Pinpoint the cell where the given text exists, returning its (x, y) midpoint coordinate. 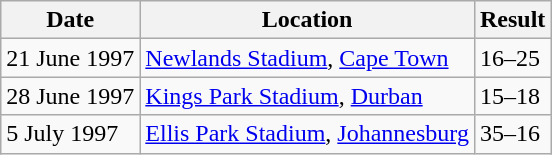
Ellis Park Stadium, Johannesburg (308, 134)
35–16 (512, 134)
Kings Park Stadium, Durban (308, 96)
16–25 (512, 58)
Date (70, 20)
Result (512, 20)
21 June 1997 (70, 58)
Location (308, 20)
28 June 1997 (70, 96)
15–18 (512, 96)
Newlands Stadium, Cape Town (308, 58)
5 July 1997 (70, 134)
